Search for the cell housing the specified text and yield its [X, Y] center coordinate. 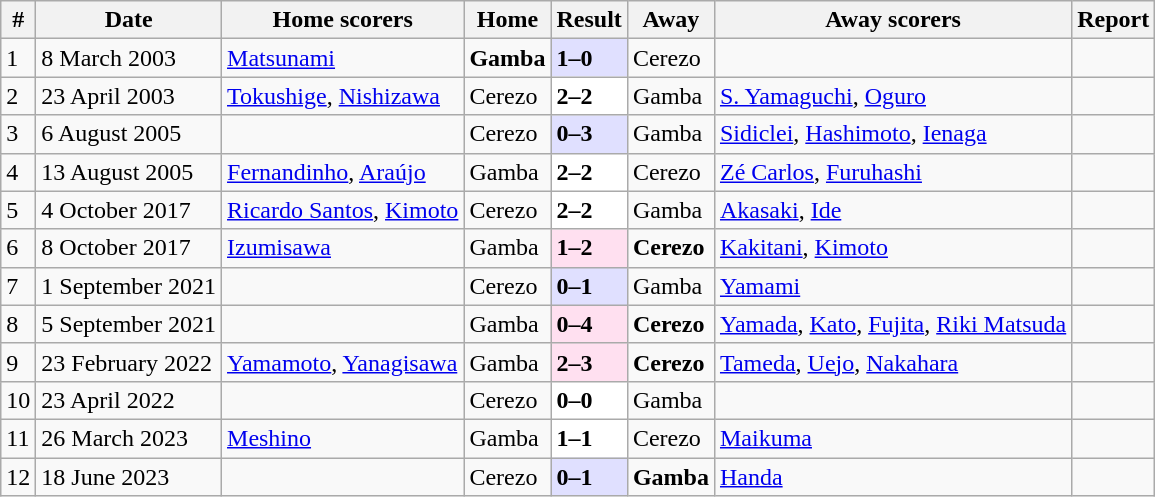
1–0 [589, 58]
# [18, 20]
8 March 2003 [129, 58]
12 [18, 477]
Akasaki, Ide [892, 210]
Izumisawa [343, 248]
Kakitani, Kimoto [892, 248]
5 [18, 210]
Date [129, 20]
Yamamoto, Yanagisawa [343, 362]
18 June 2023 [129, 477]
Yamada, Kato, Fujita, Riki Matsuda [892, 324]
Handa [892, 477]
13 August 2005 [129, 172]
Ricardo Santos, Kimoto [343, 210]
Fernandinho, Araújo [343, 172]
3 [18, 134]
4 [18, 172]
Zé Carlos, Furuhashi [892, 172]
26 March 2023 [129, 438]
9 [18, 362]
Away scorers [892, 20]
23 April 2003 [129, 96]
6 August 2005 [129, 134]
2 [18, 96]
Sidiclei, Hashimoto, Ienaga [892, 134]
Tameda, Uejo, Nakahara [892, 362]
Meshino [343, 438]
2–3 [589, 362]
8 October 2017 [129, 248]
4 October 2017 [129, 210]
Report [1114, 20]
Result [589, 20]
11 [18, 438]
Matsunami [343, 58]
0–4 [589, 324]
23 February 2022 [129, 362]
Home [508, 20]
Tokushige, Nishizawa [343, 96]
1–2 [589, 248]
0–0 [589, 400]
7 [18, 286]
Home scorers [343, 20]
1–1 [589, 438]
5 September 2021 [129, 324]
23 April 2022 [129, 400]
S. Yamaguchi, Oguro [892, 96]
1 [18, 58]
10 [18, 400]
6 [18, 248]
8 [18, 324]
Away [670, 20]
Maikuma [892, 438]
Yamami [892, 286]
1 September 2021 [129, 286]
0–3 [589, 134]
